Return the [x, y] coordinate for the center point of the cell that contains the specified text.  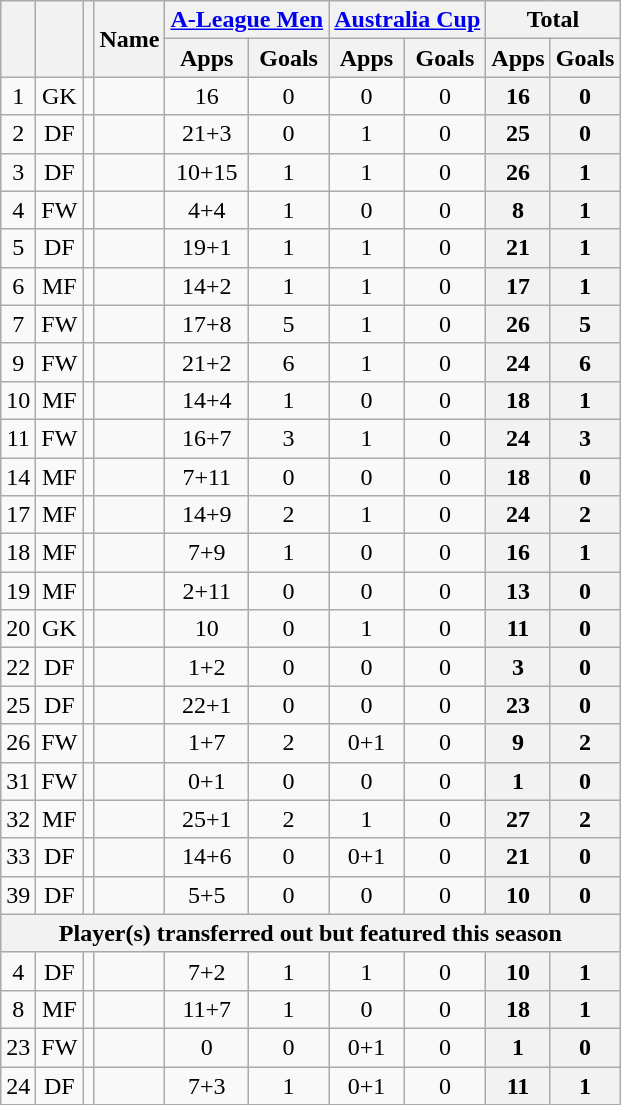
17+8 [206, 324]
7 [18, 324]
27 [518, 819]
7+2 [206, 971]
4+4 [206, 210]
11+7 [206, 1009]
1+2 [206, 667]
13 [518, 591]
19 [18, 591]
14 [18, 477]
14+4 [206, 400]
7+11 [206, 477]
1+7 [206, 743]
7+9 [206, 553]
31 [18, 781]
Total [553, 20]
Name [130, 39]
21+2 [206, 362]
22 [18, 667]
22+1 [206, 705]
14+2 [206, 286]
14+6 [206, 857]
2+11 [206, 591]
33 [18, 857]
19+1 [206, 248]
Australia Cup [408, 20]
20 [18, 629]
16+7 [206, 438]
10+15 [206, 172]
Player(s) transferred out but featured this season [310, 933]
21+3 [206, 134]
14+9 [206, 515]
39 [18, 895]
5+5 [206, 895]
7+3 [206, 1085]
A-League Men [247, 20]
32 [18, 819]
25+1 [206, 819]
